Locate the cell with the specified text and output its (x, y) center coordinate. 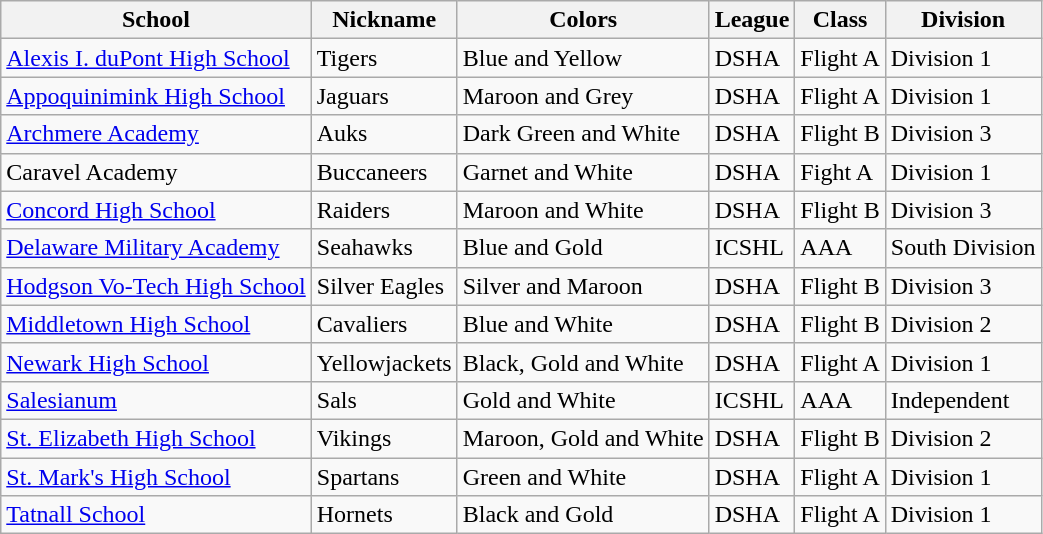
Hornets (384, 515)
Jaguars (384, 96)
Maroon, Gold and White (583, 438)
Cavaliers (384, 324)
Concord High School (156, 210)
Tatnall School (156, 515)
Division (963, 20)
St. Elizabeth High School (156, 438)
Black and Gold (583, 515)
Vikings (384, 438)
St. Mark's High School (156, 477)
Silver Eagles (384, 286)
Blue and White (583, 324)
Maroon and Grey (583, 96)
Caravel Academy (156, 172)
Gold and White (583, 400)
Archmere Academy (156, 134)
Yellowjackets (384, 362)
Green and White (583, 477)
Buccaneers (384, 172)
Class (840, 20)
School (156, 20)
Delaware Military Academy (156, 248)
Independent (963, 400)
Middletown High School (156, 324)
Hodgson Vo-Tech High School (156, 286)
Garnet and White (583, 172)
Nickname (384, 20)
Blue and Yellow (583, 58)
Raiders (384, 210)
Sals (384, 400)
Maroon and White (583, 210)
Newark High School (156, 362)
League (752, 20)
Spartans (384, 477)
Silver and Maroon (583, 286)
Auks (384, 134)
Dark Green and White (583, 134)
Blue and Gold (583, 248)
Tigers (384, 58)
Alexis I. duPont High School (156, 58)
Appoquinimink High School (156, 96)
Seahawks (384, 248)
Colors (583, 20)
South Division (963, 248)
Fight A (840, 172)
Black, Gold and White (583, 362)
Salesianum (156, 400)
